Pinpoint the cell where the given text exists, returning its [X, Y] midpoint coordinate. 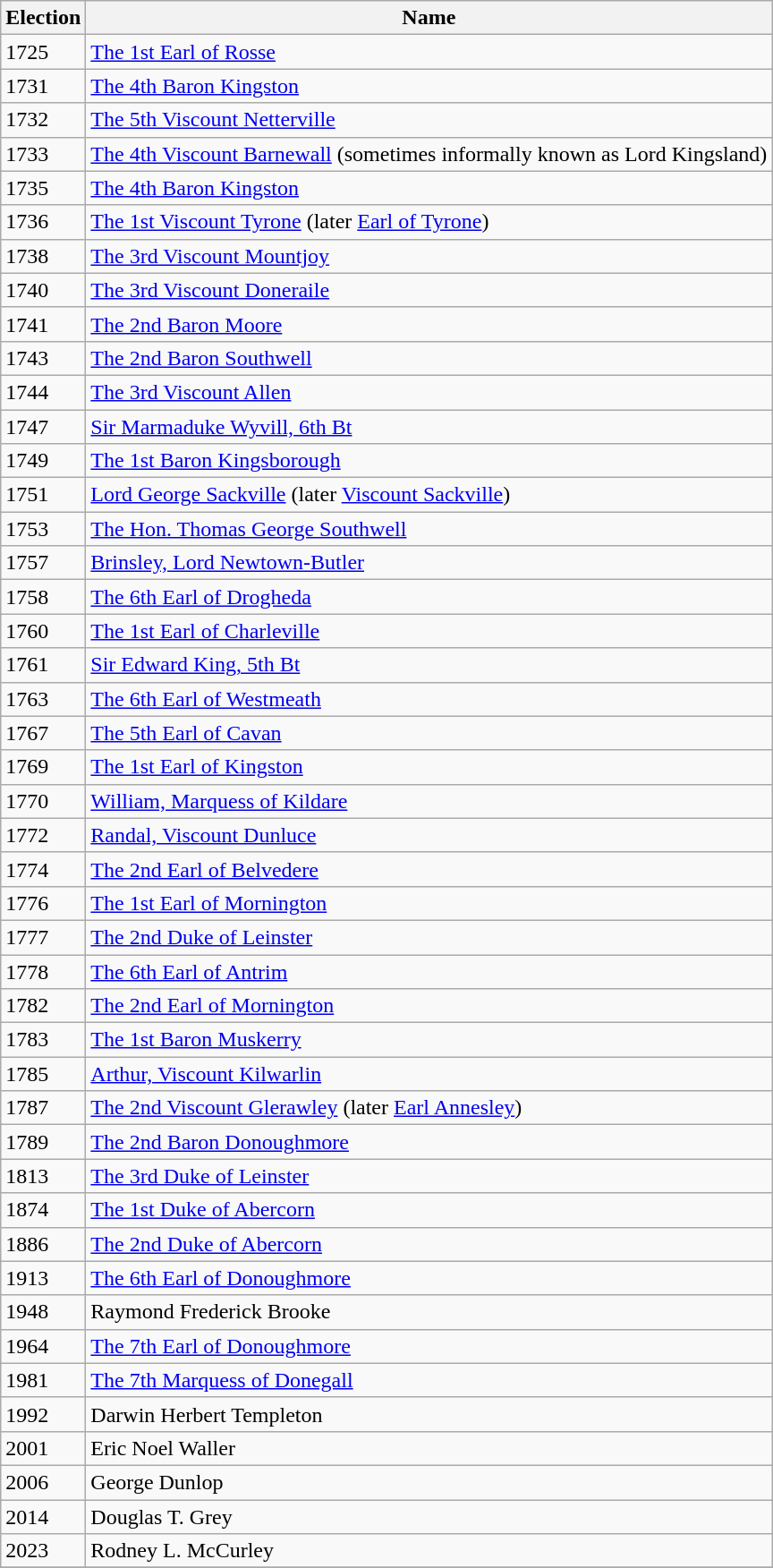
1886 [43, 1244]
1740 [43, 290]
The 7th Earl of Donoughmore [429, 1346]
Arthur, Viscount Kilwarlin [429, 1074]
1770 [43, 801]
Name [429, 18]
1782 [43, 1006]
1874 [43, 1210]
The 1st Duke of Abercorn [429, 1210]
The 6th Earl of Drogheda [429, 597]
The 7th Marquess of Donegall [429, 1380]
1785 [43, 1074]
1772 [43, 835]
The 3rd Viscount Allen [429, 392]
The 2nd Baron Donoughmore [429, 1142]
1751 [43, 495]
The 1st Earl of Mornington [429, 903]
The 2nd Baron Moore [429, 324]
The 1st Earl of Kingston [429, 767]
1741 [43, 324]
1757 [43, 563]
The 3rd Viscount Mountjoy [429, 256]
The 2nd Duke of Abercorn [429, 1244]
Sir Marmaduke Wyvill, 6th Bt [429, 427]
The 3rd Viscount Doneraile [429, 290]
1731 [43, 86]
1776 [43, 903]
1733 [43, 154]
The 5th Earl of Cavan [429, 733]
1948 [43, 1312]
1777 [43, 937]
1964 [43, 1346]
Sir Edward King, 5th Bt [429, 665]
1753 [43, 529]
The 2nd Baron Southwell [429, 358]
The 2nd Earl of Mornington [429, 1006]
1913 [43, 1278]
1981 [43, 1380]
1763 [43, 699]
1735 [43, 188]
2023 [43, 1551]
The 1st Earl of Rosse [429, 52]
Lord George Sackville (later Viscount Sackville) [429, 495]
The 1st Baron Muskerry [429, 1040]
The 3rd Duke of Leinster [429, 1176]
2006 [43, 1482]
1761 [43, 665]
The 6th Earl of Antrim [429, 971]
1732 [43, 120]
1778 [43, 971]
2014 [43, 1517]
1758 [43, 597]
Douglas T. Grey [429, 1517]
1992 [43, 1414]
1744 [43, 392]
Election [43, 18]
The 1st Baron Kingsborough [429, 461]
Brinsley, Lord Newtown-Butler [429, 563]
The 2nd Duke of Leinster [429, 937]
William, Marquess of Kildare [429, 801]
1760 [43, 631]
1813 [43, 1176]
The 2nd Viscount Glerawley (later Earl Annesley) [429, 1108]
1749 [43, 461]
The 6th Earl of Westmeath [429, 699]
The 1st Earl of Charleville [429, 631]
1743 [43, 358]
1774 [43, 869]
1767 [43, 733]
1725 [43, 52]
The 5th Viscount Netterville [429, 120]
Darwin Herbert Templeton [429, 1414]
Randal, Viscount Dunluce [429, 835]
The 6th Earl of Donoughmore [429, 1278]
1789 [43, 1142]
1783 [43, 1040]
Raymond Frederick Brooke [429, 1312]
1769 [43, 767]
1747 [43, 427]
The 1st Viscount Tyrone (later Earl of Tyrone) [429, 222]
Eric Noel Waller [429, 1448]
1736 [43, 222]
George Dunlop [429, 1482]
The Hon. Thomas George Southwell [429, 529]
1738 [43, 256]
2001 [43, 1448]
The 4th Viscount Barnewall (sometimes informally known as Lord Kingsland) [429, 154]
1787 [43, 1108]
The 2nd Earl of Belvedere [429, 869]
Rodney L. McCurley [429, 1551]
